Capture the cell that displays the provided text and extract its [x, y] central coordinate. 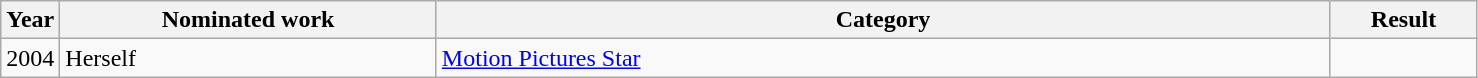
Category [882, 20]
Result [1404, 20]
Motion Pictures Star [882, 58]
Year [30, 20]
Nominated work [248, 20]
Herself [248, 58]
2004 [30, 58]
